Locate the cell with the specified text and output its (x, y) center coordinate. 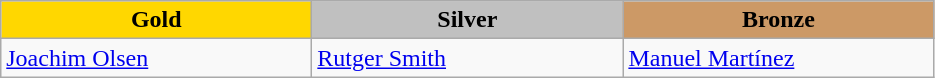
Rutger Smith (468, 58)
Joachim Olsen (156, 58)
Manuel Martínez (778, 58)
Bronze (778, 20)
Silver (468, 20)
Gold (156, 20)
